For the text-containing cell, return its midpoint in (X, Y) coordinate format. 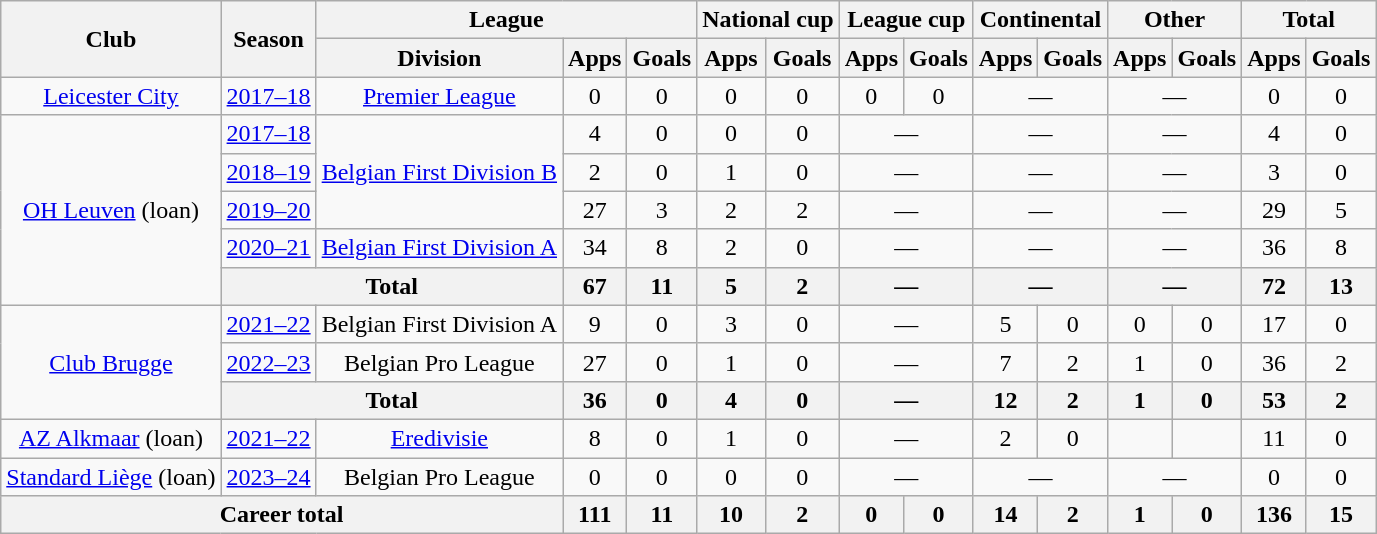
Leicester City (111, 96)
National cup (768, 20)
111 (595, 515)
AZ Alkmaar (loan) (111, 438)
15 (1341, 515)
Premier League (439, 96)
Career total (282, 515)
12 (1005, 400)
Belgian First Division B (439, 172)
Division (439, 58)
2022–23 (268, 362)
17 (1274, 324)
League cup (906, 20)
2023–24 (268, 477)
Other (1175, 20)
Season (268, 39)
2019–20 (268, 210)
Eredivisie (439, 438)
7 (1005, 362)
OH Leuven (loan) (111, 210)
13 (1341, 286)
29 (1274, 210)
34 (595, 248)
Continental (1040, 20)
Standard Liège (loan) (111, 477)
2020–21 (268, 248)
67 (595, 286)
72 (1274, 286)
2018–19 (268, 172)
Club Brugge (111, 362)
9 (595, 324)
10 (731, 515)
14 (1005, 515)
136 (1274, 515)
Club (111, 39)
League (506, 20)
53 (1274, 400)
